From the cell containing the given text, extract its center point as (x, y) coordinate. 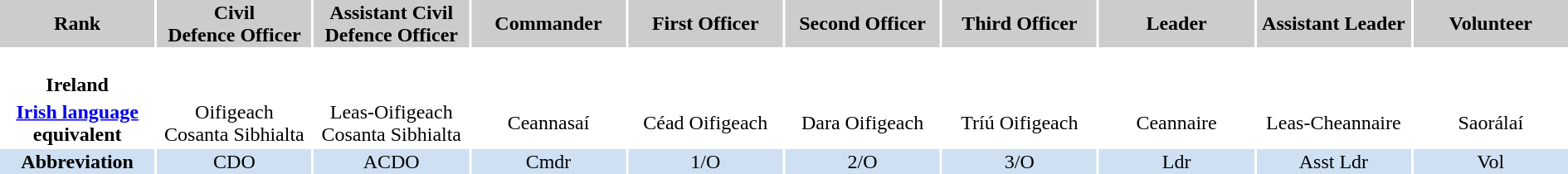
Irish language equivalent (77, 123)
Asst Ldr (1333, 162)
Commander (548, 23)
Ldr (1176, 162)
Volunteer (1491, 23)
First Officer (705, 23)
Céad Oifigeach (705, 123)
Second Officer (862, 23)
Assistant Leader (1333, 23)
Leas-Oifigeach Cosanta Sibhialta (392, 123)
CDO (234, 162)
2/O (862, 162)
Ceannaire (1176, 123)
Rank (77, 23)
Civil Defence Officer (234, 23)
Vol (1491, 162)
1/O (705, 162)
ACDO (392, 162)
Saorálaí (1491, 123)
Abbreviation (77, 162)
Dara Oifigeach (862, 123)
Assistant Civil Defence Officer (392, 23)
Leader (1176, 23)
Ireland (77, 73)
Cmdr (548, 162)
Third Officer (1020, 23)
Tríú Oifigeach (1020, 123)
Oifigeach Cosanta Sibhialta (234, 123)
3/O (1020, 162)
Ceannasaí (548, 123)
Leas-Cheannaire (1333, 123)
